From the cell containing the given text, extract its center point as (X, Y) coordinate. 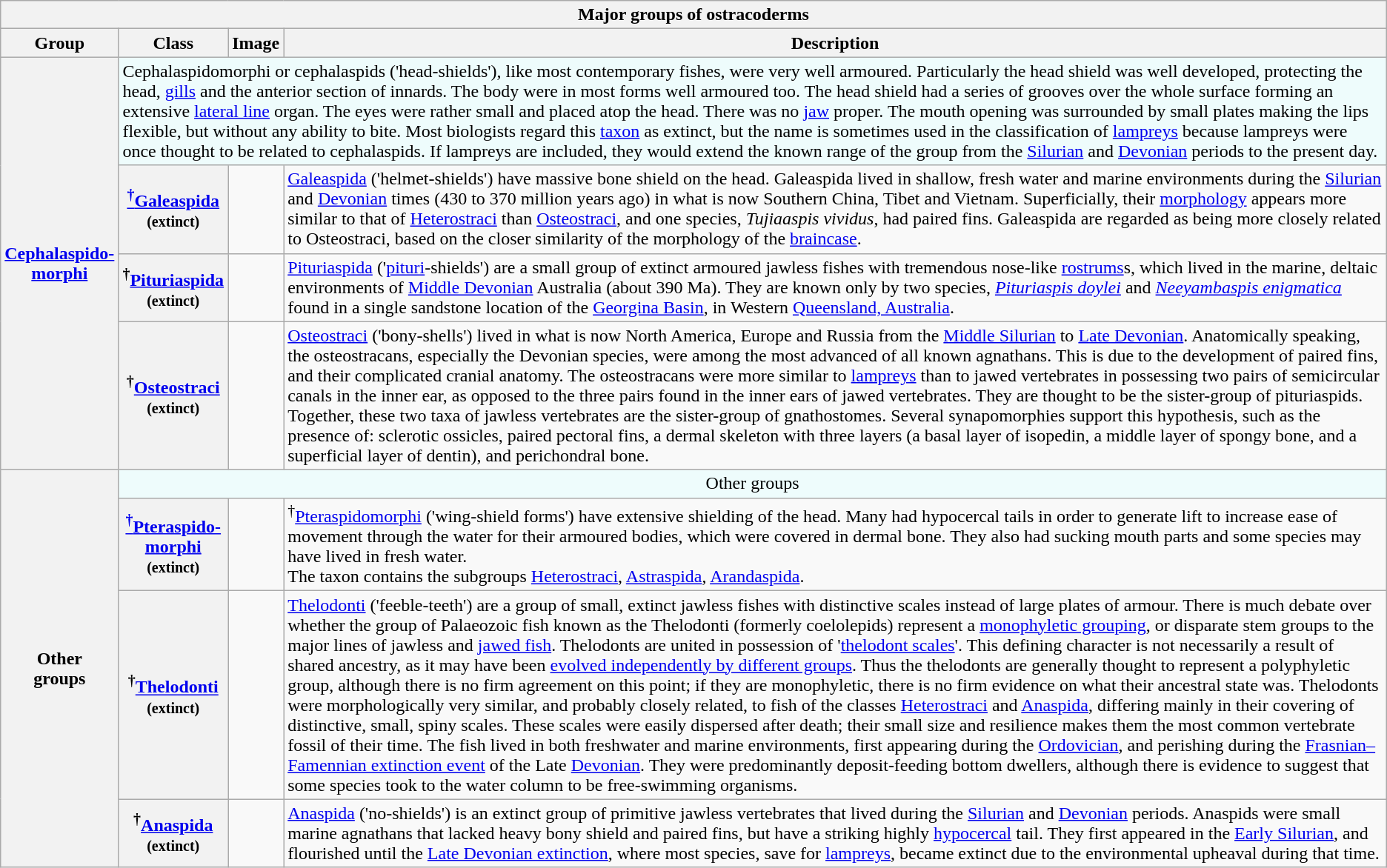
Image (256, 43)
†Anaspida(extinct) (173, 833)
Description (836, 43)
†Pituriaspida(extinct) (173, 287)
Group (59, 43)
Othergroups (59, 668)
Major groups of ostracoderms (693, 15)
Other groups (753, 484)
†Galeaspida(extinct) (173, 209)
†Pteraspido-morphi(extinct) (173, 544)
†Osteostraci(extinct) (173, 395)
Class (173, 43)
†Thelodonti(extinct) (173, 695)
Cephalaspido-morphi (59, 264)
